Capture the cell that displays the provided text and extract its (x, y) central coordinate. 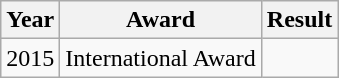
Year (30, 20)
International Award (160, 58)
2015 (30, 58)
Award (160, 20)
Result (299, 20)
